Extract the (x, y) coordinate from the center of the cell holding the provided text.  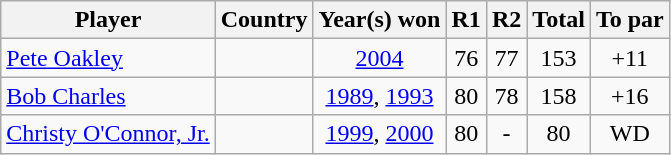
153 (559, 58)
+16 (630, 96)
To par (630, 20)
Pete Oakley (108, 58)
2004 (380, 58)
77 (506, 58)
158 (559, 96)
Total (559, 20)
Bob Charles (108, 96)
Year(s) won (380, 20)
R1 (466, 20)
1989, 1993 (380, 96)
1999, 2000 (380, 134)
Country (264, 20)
Player (108, 20)
+11 (630, 58)
R2 (506, 20)
- (506, 134)
76 (466, 58)
Christy O'Connor, Jr. (108, 134)
78 (506, 96)
WD (630, 134)
